Detect which cell encompasses the target text, then output its (x, y) center coordinate. 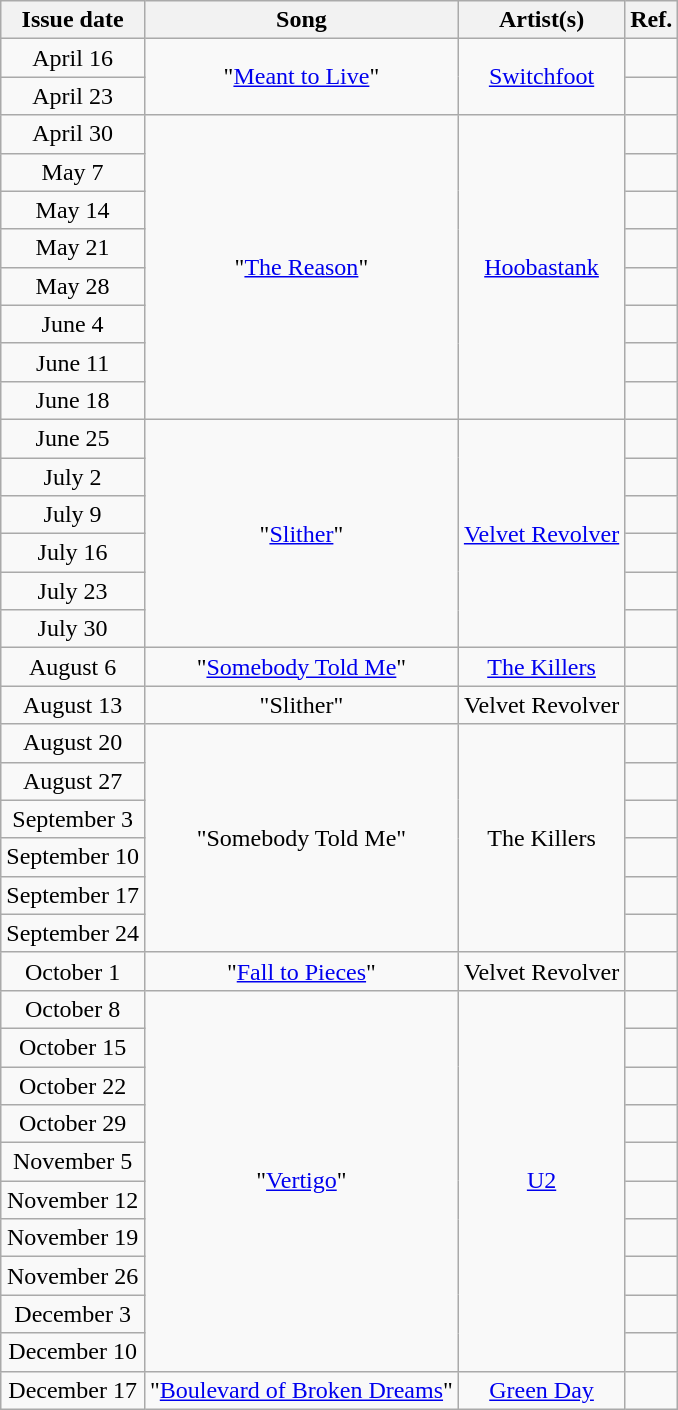
September 24 (73, 933)
"The Reason" (301, 267)
June 18 (73, 400)
August 13 (73, 705)
July 16 (73, 553)
June 11 (73, 362)
Artist(s) (541, 20)
May 28 (73, 286)
October 15 (73, 1047)
November 12 (73, 1200)
April 16 (73, 58)
May 7 (73, 172)
July 23 (73, 591)
April 30 (73, 134)
"Vertigo" (301, 1180)
December 17 (73, 1390)
April 23 (73, 96)
Song (301, 20)
August 27 (73, 781)
November 26 (73, 1276)
October 1 (73, 971)
Issue date (73, 20)
May 14 (73, 210)
July 30 (73, 629)
"Boulevard of Broken Dreams" (301, 1390)
June 25 (73, 438)
December 10 (73, 1352)
Hoobastank (541, 267)
November 19 (73, 1238)
September 17 (73, 895)
June 4 (73, 324)
"Meant to Live" (301, 77)
September 3 (73, 819)
July 9 (73, 515)
December 3 (73, 1314)
August 20 (73, 743)
October 8 (73, 1009)
"Fall to Pieces" (301, 971)
May 21 (73, 248)
August 6 (73, 667)
October 29 (73, 1124)
U2 (541, 1180)
September 10 (73, 857)
November 5 (73, 1162)
October 22 (73, 1085)
July 2 (73, 477)
Green Day (541, 1390)
Ref. (652, 20)
Switchfoot (541, 77)
